Provide the (X, Y) coordinate of the cell's center where the given text is located.  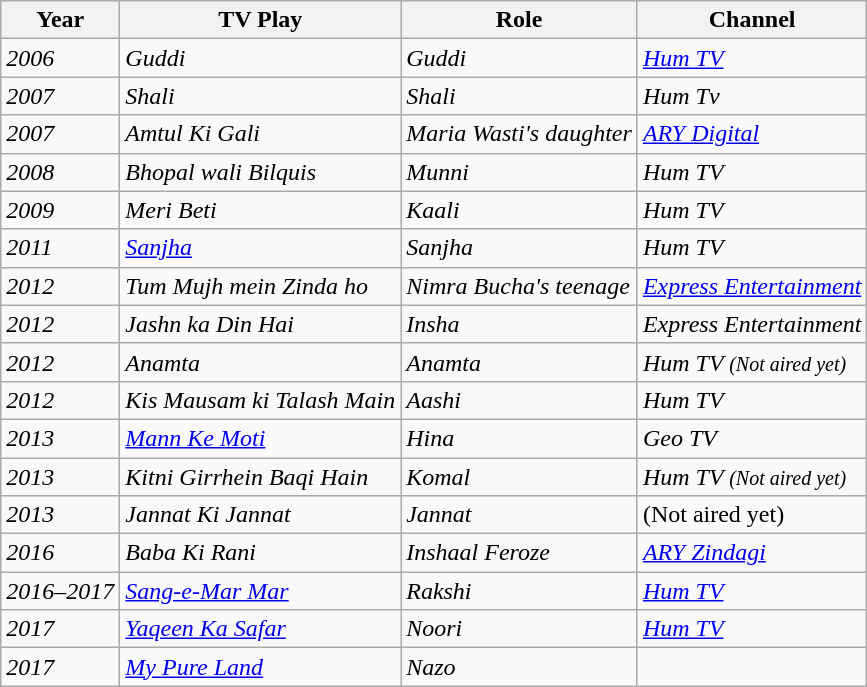
Role (520, 20)
Jannat Ki Jannat (260, 515)
Kaali (520, 210)
Munni (520, 172)
Meri Beti (260, 210)
My Pure Land (260, 667)
Baba Ki Rani (260, 553)
Yaqeen Ka Safar (260, 629)
2016 (60, 553)
Amtul Ki Gali (260, 134)
2006 (60, 58)
Sang-e-Mar Mar (260, 591)
Hina (520, 438)
ARY Digital (752, 134)
Kis Mausam ki Talash Main (260, 400)
Channel (752, 20)
Inshaal Feroze (520, 553)
Maria Wasti's daughter (520, 134)
ARY Zindagi (752, 553)
Jashn ka Din Hai (260, 324)
Kitni Girrhein Baqi Hain (260, 477)
Aashi (520, 400)
Year (60, 20)
Tum Mujh mein Zinda ho (260, 286)
Bhopal wali Bilquis (260, 172)
Noori (520, 629)
Hum Tv (752, 96)
2009 (60, 210)
2011 (60, 248)
Nazo (520, 667)
Mann Ke Moti (260, 438)
Jannat (520, 515)
Komal (520, 477)
TV Play (260, 20)
Nimra Bucha's teenage (520, 286)
(Not aired yet) (752, 515)
Rakshi (520, 591)
2016–2017 (60, 591)
Insha (520, 324)
2008 (60, 172)
Geo TV (752, 438)
